Extract the [x, y] coordinate from the center of the cell holding the provided text.  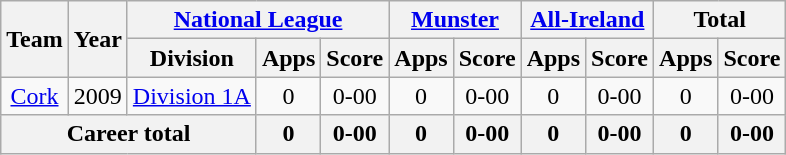
2009 [98, 96]
Total [720, 20]
Career total [129, 134]
Division 1A [192, 96]
Team [35, 39]
Division [192, 58]
Cork [35, 96]
Year [98, 39]
All-Ireland [587, 20]
Munster [455, 20]
National League [258, 20]
